Locate the cell with the specified text and output its (X, Y) center coordinate. 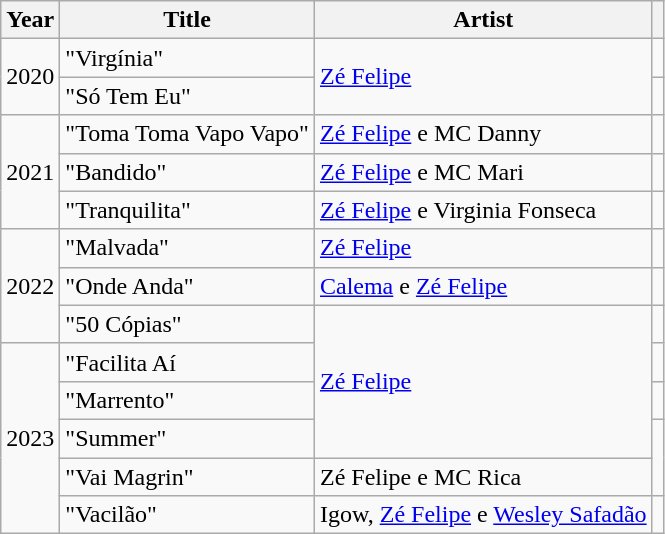
"50 Cópias" (188, 324)
Zé Felipe e MC Mari (483, 172)
"Bandido" (188, 172)
"Só Tem Eu" (188, 96)
Zé Felipe e MC Danny (483, 134)
Zé Felipe e MC Rica (483, 477)
2021 (30, 172)
"Summer" (188, 438)
"Marrento" (188, 400)
Calema e Zé Felipe (483, 286)
Year (30, 20)
2023 (30, 438)
"Toma Toma Vapo Vapo" (188, 134)
Zé Felipe e Virginia Fonseca (483, 210)
2022 (30, 286)
"Vacilão" (188, 515)
"Malvada" (188, 248)
2020 (30, 77)
"Tranquilita" (188, 210)
Artist (483, 20)
"Facilita Aí (188, 362)
"Onde Anda" (188, 286)
Igow, Zé Felipe e Wesley Safadão (483, 515)
Title (188, 20)
"Virgínia" (188, 58)
"Vai Magrin" (188, 477)
